Find where the given text appears and provide that cell's center as [x, y] coordinate. 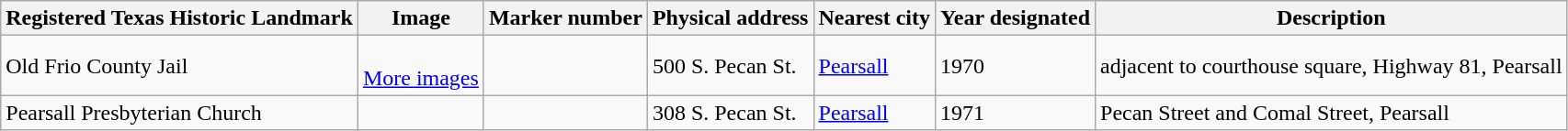
308 S. Pecan St. [730, 113]
Year designated [1016, 18]
adjacent to courthouse square, Highway 81, Pearsall [1332, 66]
Pecan Street and Comal Street, Pearsall [1332, 113]
Nearest city [875, 18]
More images [421, 66]
Old Frio County Jail [180, 66]
Registered Texas Historic Landmark [180, 18]
Marker number [565, 18]
1970 [1016, 66]
Pearsall Presbyterian Church [180, 113]
1971 [1016, 113]
500 S. Pecan St. [730, 66]
Image [421, 18]
Physical address [730, 18]
Description [1332, 18]
